Find where the given text appears and provide that cell's center as (X, Y) coordinate. 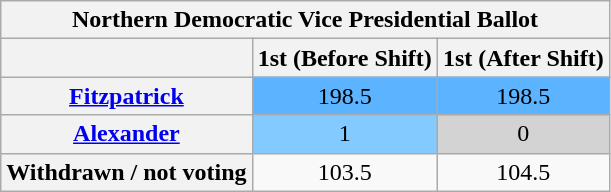
Northern Democratic Vice Presidential Ballot (306, 20)
Withdrawn / not voting (126, 172)
Alexander (126, 134)
1 (344, 134)
1st (Before Shift) (344, 58)
104.5 (523, 172)
103.5 (344, 172)
1st (After Shift) (523, 58)
0 (523, 134)
Fitzpatrick (126, 96)
